Search for the cell housing the specified text and yield its (X, Y) center coordinate. 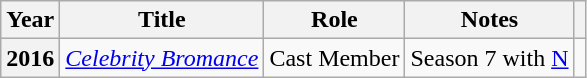
Title (162, 20)
Season 7 with N (490, 58)
Role (334, 20)
Celebrity Bromance (162, 58)
Notes (490, 20)
Cast Member (334, 58)
Year (30, 20)
2016 (30, 58)
